Determine the (X, Y) coordinate at the center of the cell enclosing the given text.  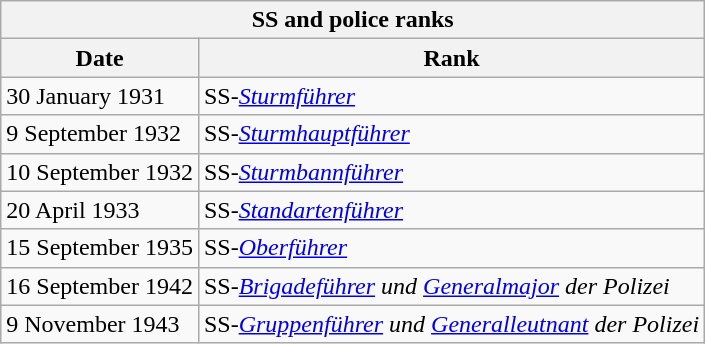
SS-Brigadeführer und Generalmajor der Polizei (451, 286)
SS-Oberführer (451, 248)
9 November 1943 (100, 324)
SS-Sturmbannführer (451, 172)
Rank (451, 58)
SS-Sturmführer (451, 96)
15 September 1935 (100, 248)
10 September 1932 (100, 172)
30 January 1931 (100, 96)
SS-Gruppenführer und Generalleutnant der Polizei (451, 324)
SS-Sturmhauptführer (451, 134)
20 April 1933 (100, 210)
Date (100, 58)
16 September 1942 (100, 286)
SS-Standartenführer (451, 210)
SS and police ranks (353, 20)
9 September 1932 (100, 134)
